Search for the cell housing the specified text and yield its (X, Y) center coordinate. 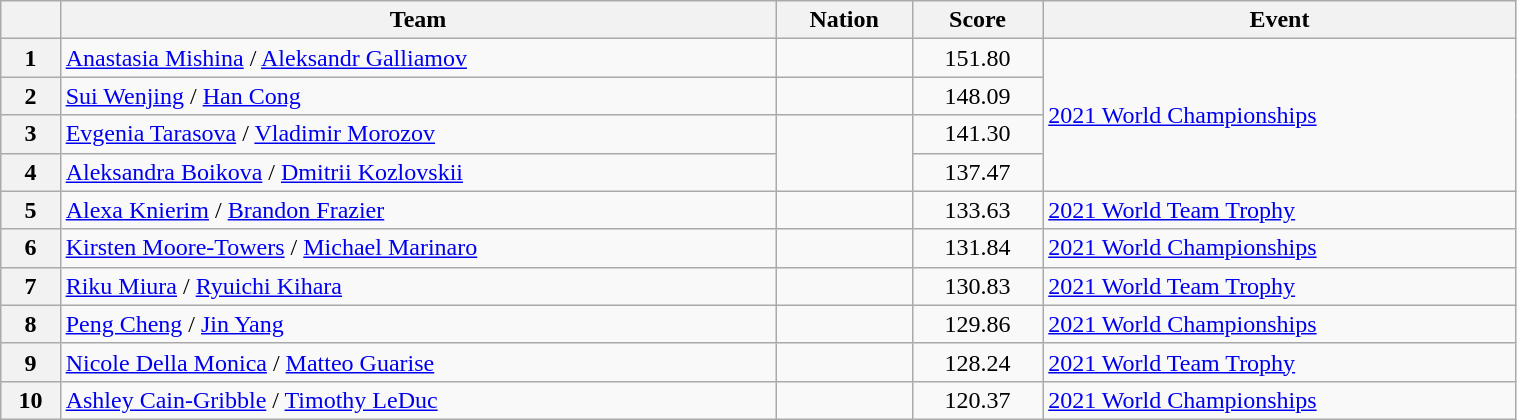
Event (1280, 20)
Kirsten Moore-Towers / Michael Marinaro (418, 248)
130.83 (978, 286)
Score (978, 20)
Ashley Cain-Gribble / Timothy LeDuc (418, 400)
137.47 (978, 172)
8 (30, 324)
129.86 (978, 324)
131.84 (978, 248)
3 (30, 134)
7 (30, 286)
151.80 (978, 58)
1 (30, 58)
9 (30, 362)
Riku Miura / Ryuichi Kihara (418, 286)
6 (30, 248)
141.30 (978, 134)
Peng Cheng / Jin Yang (418, 324)
4 (30, 172)
133.63 (978, 210)
Nation (844, 20)
Aleksandra Boikova / Dmitrii Kozlovskii (418, 172)
10 (30, 400)
Alexa Knierim / Brandon Frazier (418, 210)
Anastasia Mishina / Aleksandr Galliamov (418, 58)
Sui Wenjing / Han Cong (418, 96)
5 (30, 210)
Team (418, 20)
Nicole Della Monica / Matteo Guarise (418, 362)
148.09 (978, 96)
Evgenia Tarasova / Vladimir Morozov (418, 134)
120.37 (978, 400)
128.24 (978, 362)
2 (30, 96)
